Return the [x, y] coordinate for the center point of the cell that contains the specified text.  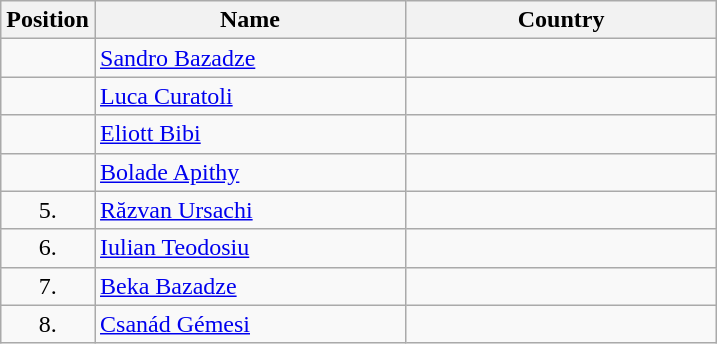
Iulian Teodosiu [250, 248]
Luca Curatoli [250, 96]
7. [48, 286]
8. [48, 324]
Country [562, 20]
Csanád Gémesi [250, 324]
Eliott Bibi [250, 134]
Sandro Bazadze [250, 58]
6. [48, 248]
Beka Bazadze [250, 286]
Răzvan Ursachi [250, 210]
Bolade Apithy [250, 172]
5. [48, 210]
Name [250, 20]
Position [48, 20]
